Return (x, y) of the center of cell containing provided text 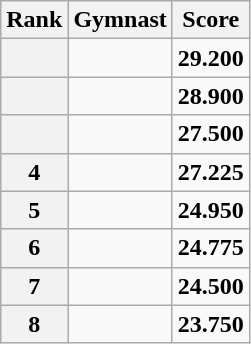
29.200 (210, 58)
7 (34, 286)
Rank (34, 20)
5 (34, 210)
27.225 (210, 172)
6 (34, 248)
23.750 (210, 324)
28.900 (210, 96)
24.775 (210, 248)
Score (210, 20)
4 (34, 172)
24.500 (210, 286)
Gymnast (120, 20)
24.950 (210, 210)
8 (34, 324)
27.500 (210, 134)
